Identify which cell holds the provided text, then report its (x, y) central coordinate. 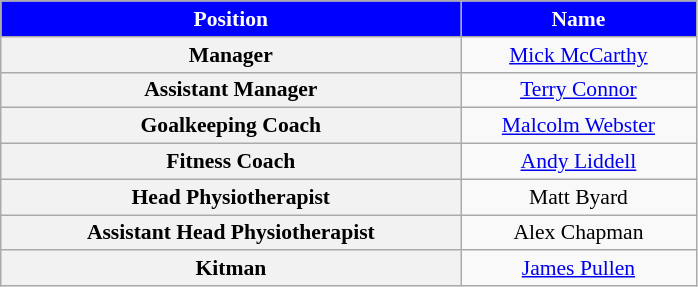
Manager (231, 55)
James Pullen (578, 269)
Andy Liddell (578, 162)
Position (231, 19)
Head Physiotherapist (231, 197)
Terry Connor (578, 90)
Fitness Coach (231, 162)
Matt Byard (578, 197)
Name (578, 19)
Assistant Head Physiotherapist (231, 233)
Kitman (231, 269)
Assistant Manager (231, 90)
Alex Chapman (578, 233)
Goalkeeping Coach (231, 126)
Malcolm Webster (578, 126)
Mick McCarthy (578, 55)
